For the text-containing cell, return its midpoint in (X, Y) coordinate format. 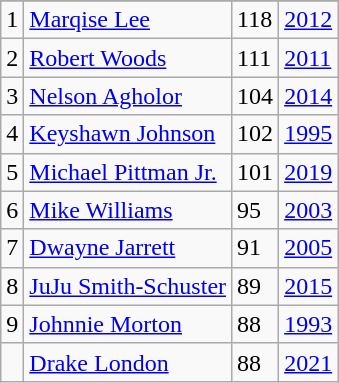
1993 (308, 324)
5 (12, 172)
Michael Pittman Jr. (128, 172)
2019 (308, 172)
3 (12, 96)
2 (12, 58)
9 (12, 324)
2021 (308, 362)
JuJu Smith-Schuster (128, 286)
Robert Woods (128, 58)
95 (256, 210)
4 (12, 134)
1995 (308, 134)
Marqise Lee (128, 20)
1 (12, 20)
2015 (308, 286)
6 (12, 210)
102 (256, 134)
2012 (308, 20)
Drake London (128, 362)
Keyshawn Johnson (128, 134)
Mike Williams (128, 210)
Nelson Agholor (128, 96)
91 (256, 248)
7 (12, 248)
8 (12, 286)
Dwayne Jarrett (128, 248)
111 (256, 58)
89 (256, 286)
Johnnie Morton (128, 324)
2011 (308, 58)
2014 (308, 96)
104 (256, 96)
2003 (308, 210)
118 (256, 20)
2005 (308, 248)
101 (256, 172)
